Return [x, y] of the center of cell containing provided text 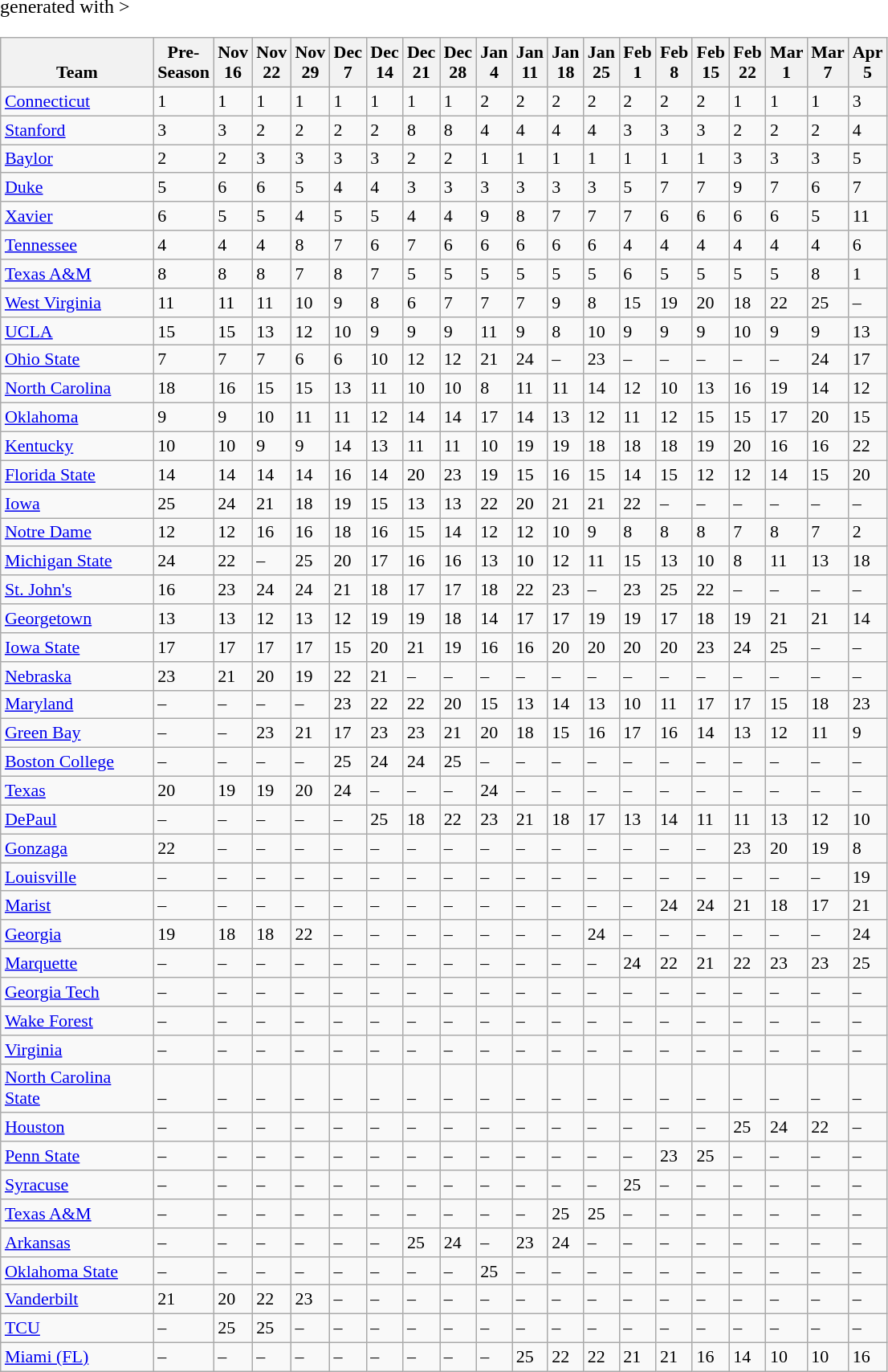
Oklahoma State [77, 1271]
Connecticut [77, 101]
Feb 8 [674, 63]
Boston College [77, 762]
Jan 11 [530, 63]
Miami (FL) [77, 1357]
Baylor [77, 159]
Georgetown [77, 619]
Virginia [77, 1049]
North Carolina State [77, 1088]
Xavier [77, 216]
TCU [77, 1329]
Feb 1 [637, 63]
Mar 7 [827, 63]
Jan 18 [565, 63]
Jan 4 [494, 63]
Jan 25 [601, 63]
Kentucky [77, 446]
Houston [77, 1127]
Dec 7 [348, 63]
Apr 5 [868, 63]
Dec 21 [422, 63]
Louisville [77, 877]
Iowa State [77, 647]
Feb 15 [711, 63]
Vanderbilt [77, 1300]
Dec 28 [458, 63]
Gonzaga [77, 848]
DePaul [77, 819]
Georgia Tech [77, 992]
Mar 1 [787, 63]
Nov 16 [233, 63]
Dec 14 [385, 63]
Iowa [77, 504]
St. John's [77, 590]
Marquette [77, 963]
Green Bay [77, 733]
Pre- Season [183, 63]
UCLA [77, 331]
Tennessee [77, 245]
Penn State [77, 1156]
North Carolina [77, 389]
Feb 22 [747, 63]
Georgia [77, 934]
Nov 29 [310, 63]
Texas [77, 790]
Notre Dame [77, 532]
Wake Forest [77, 1021]
Michigan State [77, 561]
Marist [77, 905]
Syracuse [77, 1185]
Maryland [77, 704]
Stanford [77, 130]
Nov 22 [271, 63]
Florida State [77, 475]
West Virginia [77, 302]
Team [77, 63]
Ohio State [77, 360]
Nebraska [77, 676]
Oklahoma [77, 417]
Duke [77, 187]
Arkansas [77, 1242]
